Return the (x, y) coordinate for the center point of the cell that contains the specified text.  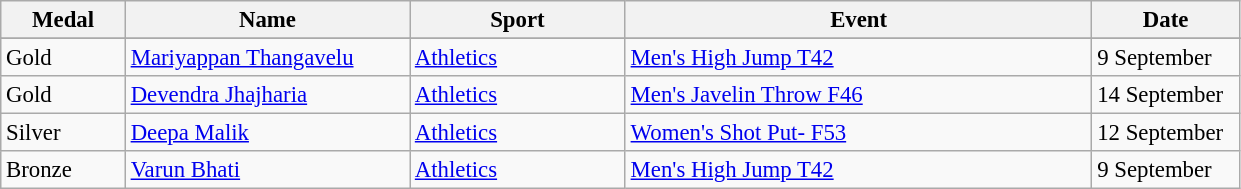
12 September (1166, 133)
Date (1166, 20)
Name (267, 20)
Event (858, 20)
14 September (1166, 95)
Varun Bhati (267, 170)
Bronze (64, 170)
Devendra Jhajharia (267, 95)
Men's Javelin Throw F46 (858, 95)
Mariyappan Thangavelu (267, 58)
Silver (64, 133)
Medal (64, 20)
Women's Shot Put- F53 (858, 133)
Sport (518, 20)
Deepa Malik (267, 133)
